Output the (X, Y) coordinate of the center of the cell containing the given text.  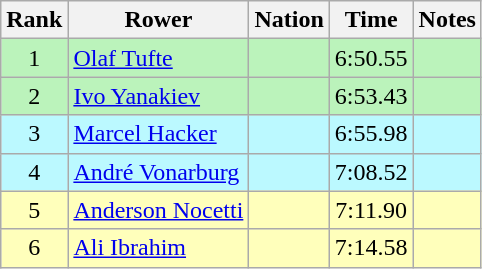
1 (34, 58)
6:50.55 (371, 58)
7:11.90 (371, 210)
Anderson Nocetti (158, 210)
5 (34, 210)
6:53.43 (371, 96)
Olaf Tufte (158, 58)
Marcel Hacker (158, 134)
Ali Ibrahim (158, 248)
4 (34, 172)
Rank (34, 20)
André Vonarburg (158, 172)
2 (34, 96)
6:55.98 (371, 134)
Nation (289, 20)
Time (371, 20)
Notes (447, 20)
3 (34, 134)
6 (34, 248)
7:14.58 (371, 248)
7:08.52 (371, 172)
Ivo Yanakiev (158, 96)
Rower (158, 20)
